Return the (x, y) coordinate for the center point of the cell that contains the specified text.  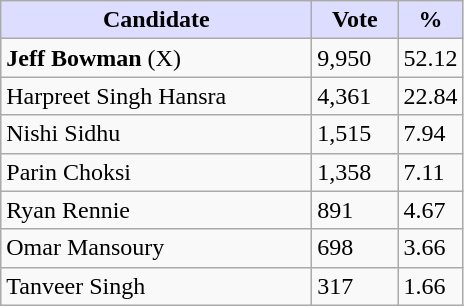
Harpreet Singh Hansra (156, 96)
7.11 (430, 172)
Parin Choksi (156, 172)
52.12 (430, 58)
Jeff Bowman (X) (156, 58)
4,361 (355, 96)
Tanveer Singh (156, 286)
% (430, 20)
3.66 (430, 248)
22.84 (430, 96)
Nishi Sidhu (156, 134)
Omar Mansoury (156, 248)
9,950 (355, 58)
317 (355, 286)
891 (355, 210)
1,358 (355, 172)
Ryan Rennie (156, 210)
1,515 (355, 134)
698 (355, 248)
7.94 (430, 134)
4.67 (430, 210)
Vote (355, 20)
1.66 (430, 286)
Candidate (156, 20)
